Capture the cell that displays the provided text and extract its (x, y) central coordinate. 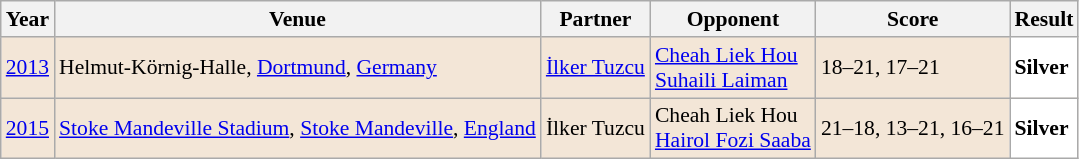
Score (913, 19)
21–18, 13–21, 16–21 (913, 128)
2015 (28, 128)
2013 (28, 68)
Result (1044, 19)
Year (28, 19)
Cheah Liek Hou Hairol Fozi Saaba (733, 128)
Stoke Mandeville Stadium, Stoke Mandeville, England (298, 128)
Venue (298, 19)
Cheah Liek Hou Suhaili Laiman (733, 68)
Opponent (733, 19)
Helmut-Körnig-Halle, Dortmund, Germany (298, 68)
18–21, 17–21 (913, 68)
Partner (596, 19)
